Capture the cell that displays the provided text and extract its [x, y] central coordinate. 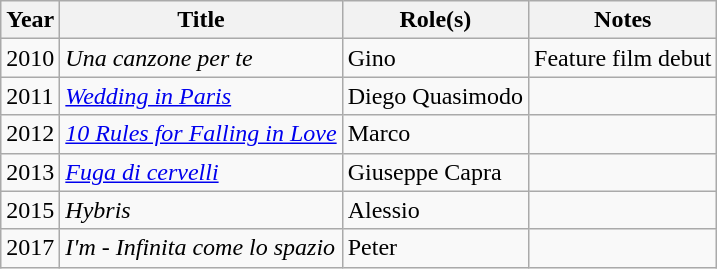
Title [201, 20]
Fuga di cervelli [201, 172]
Gino [435, 58]
10 Rules for Falling in Love [201, 134]
2011 [30, 96]
2017 [30, 248]
Alessio [435, 210]
Diego Quasimodo [435, 96]
Wedding in Paris [201, 96]
Una canzone per te [201, 58]
Hybris [201, 210]
2012 [30, 134]
Marco [435, 134]
Notes [623, 20]
Feature film debut [623, 58]
Role(s) [435, 20]
Peter [435, 248]
I'm - Infinita come lo spazio [201, 248]
2015 [30, 210]
2013 [30, 172]
Year [30, 20]
Giuseppe Capra [435, 172]
2010 [30, 58]
